Return [X, Y] of the center of cell containing provided text 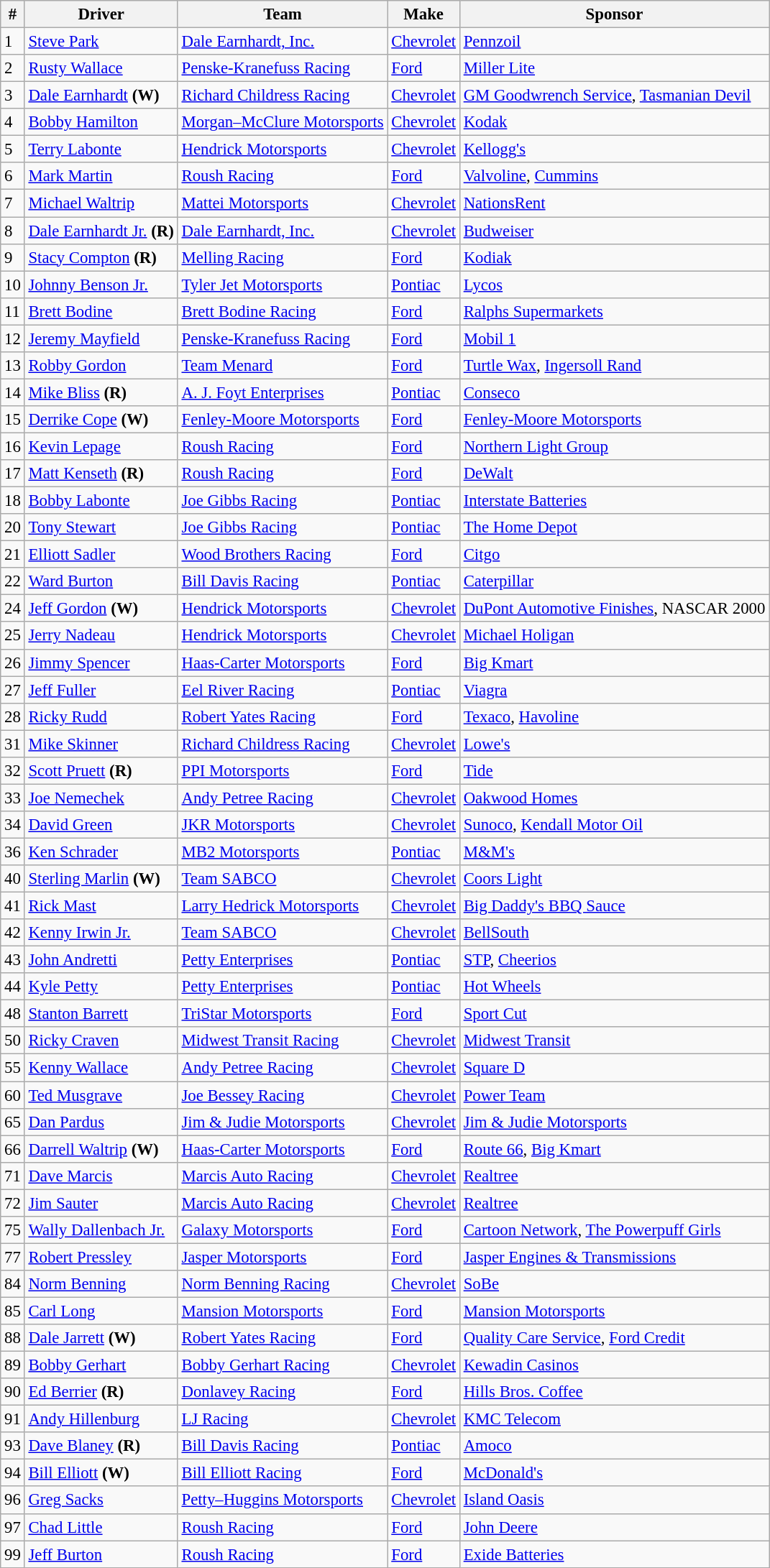
Bill Elliott Racing [283, 1473]
DuPont Automotive Finishes, NASCAR 2000 [614, 609]
SoBe [614, 1284]
31 [13, 744]
9 [13, 257]
Jimmy Spencer [101, 663]
Joe Nemechek [101, 798]
Tyler Jet Motorsports [283, 285]
Sunoco, Kendall Motor Oil [614, 825]
KMC Telecom [614, 1419]
Mike Bliss (R) [101, 392]
Ward Burton [101, 581]
Petty–Huggins Motorsports [283, 1500]
NationsRent [614, 203]
Morgan–McClure Motorsports [283, 122]
24 [13, 609]
Rick Mast [101, 906]
Northern Light Group [614, 446]
Quality Care Service, Ford Credit [614, 1338]
Greg Sacks [101, 1500]
50 [13, 1041]
Larry Hedrick Motorsports [283, 906]
Mobil 1 [614, 338]
Cartoon Network, The Powerpuff Girls [614, 1230]
42 [13, 933]
PPI Motorsports [283, 771]
Wood Brothers Racing [283, 555]
6 [13, 176]
85 [13, 1311]
Dale Jarrett (W) [101, 1338]
18 [13, 501]
A. J. Foyt Enterprises [283, 392]
32 [13, 771]
Derrike Cope (W) [101, 420]
Mark Martin [101, 176]
7 [13, 203]
Sport Cut [614, 1014]
Michael Waltrip [101, 203]
Power Team [614, 1095]
Bobby Labonte [101, 501]
Oakwood Homes [614, 798]
Ted Musgrave [101, 1095]
MB2 Motorsports [283, 852]
Andy Hillenburg [101, 1419]
21 [13, 555]
90 [13, 1392]
Miller Lite [614, 68]
Jim Sauter [101, 1203]
Jeff Fuller [101, 690]
BellSouth [614, 933]
Exide Batteries [614, 1554]
Driver [101, 14]
91 [13, 1419]
26 [13, 663]
43 [13, 960]
Big Daddy's BBQ Sauce [614, 906]
Valvoline, Cummins [614, 176]
Texaco, Havoline [614, 716]
John Deere [614, 1527]
Square D [614, 1068]
33 [13, 798]
M&M's [614, 852]
Chad Little [101, 1527]
Eel River Racing [283, 690]
Hills Bros. Coffee [614, 1392]
DeWalt [614, 474]
Make [423, 14]
16 [13, 446]
Elliott Sadler [101, 555]
11 [13, 311]
96 [13, 1500]
77 [13, 1257]
Matt Kenseth (R) [101, 474]
Joe Bessey Racing [283, 1095]
15 [13, 420]
Jerry Nadeau [101, 636]
12 [13, 338]
55 [13, 1068]
Dave Marcis [101, 1176]
Donlavey Racing [283, 1392]
28 [13, 716]
Jasper Motorsports [283, 1257]
Kodak [614, 122]
75 [13, 1230]
Mattei Motorsports [283, 203]
97 [13, 1527]
65 [13, 1122]
Jeff Burton [101, 1554]
Melling Racing [283, 257]
27 [13, 690]
Dan Pardus [101, 1122]
Brett Bodine [101, 311]
Stacy Compton (R) [101, 257]
Kewadin Casinos [614, 1365]
Caterpillar [614, 581]
Budweiser [614, 231]
Interstate Batteries [614, 501]
2 [13, 68]
Amoco [614, 1446]
Ralphs Supermarkets [614, 311]
41 [13, 906]
Norm Benning [101, 1284]
Pennzoil [614, 42]
LJ Racing [283, 1419]
84 [13, 1284]
93 [13, 1446]
44 [13, 987]
Kenny Wallace [101, 1068]
Robby Gordon [101, 366]
13 [13, 366]
David Green [101, 825]
17 [13, 474]
Midwest Transit Racing [283, 1041]
Team [283, 14]
Viagra [614, 690]
22 [13, 581]
Ricky Rudd [101, 716]
Ed Berrier (R) [101, 1392]
20 [13, 527]
TriStar Motorsports [283, 1014]
# [13, 14]
Norm Benning Racing [283, 1284]
Bill Elliott (W) [101, 1473]
Johnny Benson Jr. [101, 285]
Robert Pressley [101, 1257]
The Home Depot [614, 527]
25 [13, 636]
Turtle Wax, Ingersoll Rand [614, 366]
88 [13, 1338]
3 [13, 96]
72 [13, 1203]
Dale Earnhardt Jr. (R) [101, 231]
Jeremy Mayfield [101, 338]
Team Menard [283, 366]
Bobby Gerhart Racing [283, 1365]
Michael Holigan [614, 636]
8 [13, 231]
94 [13, 1473]
Big Kmart [614, 663]
60 [13, 1095]
Conseco [614, 392]
Ricky Craven [101, 1041]
Coors Light [614, 879]
Kodiak [614, 257]
Terry Labonte [101, 149]
Darrell Waltrip (W) [101, 1149]
Mike Skinner [101, 744]
48 [13, 1014]
71 [13, 1176]
Steve Park [101, 42]
Sponsor [614, 14]
34 [13, 825]
Rusty Wallace [101, 68]
JKR Motorsports [283, 825]
Scott Pruett (R) [101, 771]
Midwest Transit [614, 1041]
Kenny Irwin Jr. [101, 933]
Dave Blaney (R) [101, 1446]
Lycos [614, 285]
10 [13, 285]
Jeff Gordon (W) [101, 609]
66 [13, 1149]
Island Oasis [614, 1500]
Kevin Lepage [101, 446]
Tony Stewart [101, 527]
John Andretti [101, 960]
McDonald's [614, 1473]
Brett Bodine Racing [283, 311]
Stanton Barrett [101, 1014]
1 [13, 42]
Lowe's [614, 744]
Bobby Gerhart [101, 1365]
Bobby Hamilton [101, 122]
Dale Earnhardt (W) [101, 96]
14 [13, 392]
Citgo [614, 555]
Sterling Marlin (W) [101, 879]
Galaxy Motorsports [283, 1230]
Kyle Petty [101, 987]
STP, Cheerios [614, 960]
Tide [614, 771]
4 [13, 122]
99 [13, 1554]
5 [13, 149]
Wally Dallenbach Jr. [101, 1230]
Ken Schrader [101, 852]
Route 66, Big Kmart [614, 1149]
36 [13, 852]
40 [13, 879]
Carl Long [101, 1311]
GM Goodwrench Service, Tasmanian Devil [614, 96]
Jasper Engines & Transmissions [614, 1257]
Hot Wheels [614, 987]
89 [13, 1365]
Kellogg's [614, 149]
